Determine the (X, Y) coordinate at the center of the cell enclosing the given text.  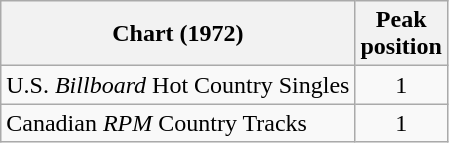
Canadian RPM Country Tracks (178, 123)
Peakposition (401, 34)
U.S. Billboard Hot Country Singles (178, 85)
Chart (1972) (178, 34)
